Determine the (x, y) coordinate at the center of the cell enclosing the given text.  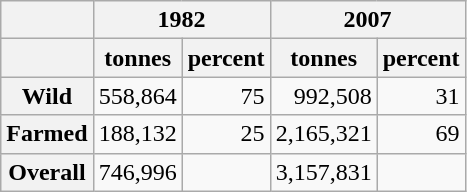
558,864 (138, 96)
69 (421, 134)
Farmed (47, 134)
992,508 (324, 96)
25 (226, 134)
188,132 (138, 134)
2007 (368, 20)
2,165,321 (324, 134)
31 (421, 96)
3,157,831 (324, 172)
Overall (47, 172)
1982 (182, 20)
75 (226, 96)
746,996 (138, 172)
Wild (47, 96)
